From the cell containing the given text, extract its center point as [X, Y] coordinate. 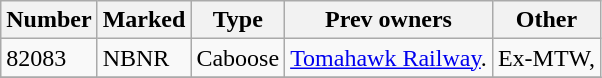
NBNR [144, 58]
Type [238, 20]
Other [546, 20]
82083 [49, 58]
Tomahawk Railway. [389, 58]
Marked [144, 20]
Prev owners [389, 20]
Number [49, 20]
Ex-MTW, [546, 58]
Caboose [238, 58]
